For the text-containing cell, return its midpoint in [X, Y] coordinate format. 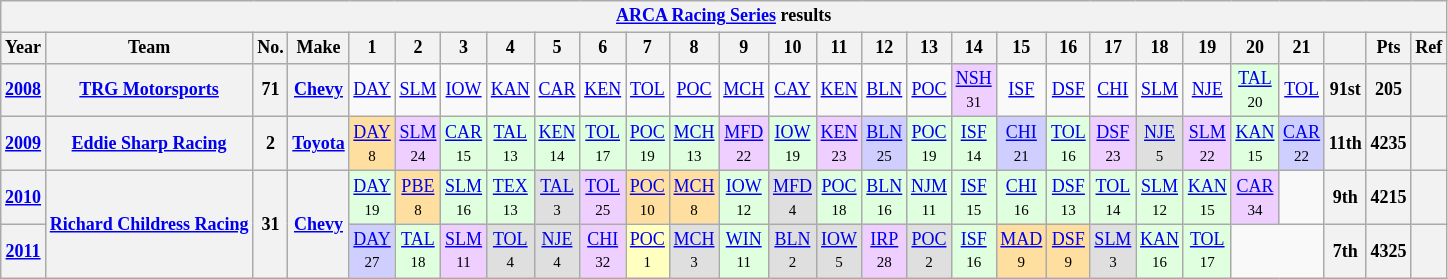
CHI 16 [1022, 197]
31 [270, 224]
NJE [1207, 90]
71 [270, 90]
NJM 11 [930, 197]
91st [1345, 90]
13 [930, 48]
DAY 8 [372, 144]
CHI 32 [603, 251]
MCH 8 [694, 197]
POC 2 [930, 251]
16 [1068, 48]
4325 [1388, 251]
TRG Motorsports [148, 90]
ISF 16 [974, 251]
2009 [24, 144]
Team [148, 48]
ARCA Racing Series results [724, 16]
KEN 14 [557, 144]
Pts [1388, 48]
DSF 23 [1113, 144]
2008 [24, 90]
SLM 3 [1113, 251]
PBE 8 [418, 197]
KAN 16 [1160, 251]
BLN 16 [884, 197]
DSF 13 [1068, 197]
MFD 4 [793, 197]
Richard Childress Racing [148, 224]
POC 1 [648, 251]
TOL 14 [1113, 197]
CAY [793, 90]
SLM 22 [1207, 144]
3 [464, 48]
CAR 22 [1302, 144]
Toyota [318, 144]
12 [884, 48]
MCH [744, 90]
MCH 3 [694, 251]
18 [1160, 48]
Eddie Sharp Racing [148, 144]
TAL 3 [557, 197]
20 [1255, 48]
4215 [1388, 197]
205 [1388, 90]
MCH 13 [694, 144]
IOW 12 [744, 197]
BLN [884, 90]
9th [1345, 197]
10 [793, 48]
KEN 23 [839, 144]
2011 [24, 251]
TOL 4 [510, 251]
7 [648, 48]
2010 [24, 197]
TEX 13 [510, 197]
MFD 22 [744, 144]
NSH 31 [974, 90]
Make [318, 48]
WIN 11 [744, 251]
DAY [372, 90]
1 [372, 48]
IOW [464, 90]
15 [1022, 48]
DSF [1068, 90]
POC 10 [648, 197]
7th [1345, 251]
TOL 16 [1068, 144]
CHI 21 [1022, 144]
11 [839, 48]
CAR [557, 90]
No. [270, 48]
KAN [510, 90]
DSF 9 [1068, 251]
17 [1113, 48]
11th [1345, 144]
NJE 4 [557, 251]
POC 18 [839, 197]
TAL 13 [510, 144]
CHI [1113, 90]
19 [1207, 48]
TOL 25 [603, 197]
SLM 12 [1160, 197]
21 [1302, 48]
5 [557, 48]
IRP 28 [884, 251]
9 [744, 48]
BLN 2 [793, 251]
ISF [1022, 90]
SLM 11 [464, 251]
CAR 34 [1255, 197]
4 [510, 48]
Ref [1429, 48]
BLN 25 [884, 144]
8 [694, 48]
TAL 20 [1255, 90]
NJE 5 [1160, 144]
TAL 18 [418, 251]
MAD 9 [1022, 251]
SLM 24 [418, 144]
DAY 19 [372, 197]
IOW 5 [839, 251]
ISF 14 [974, 144]
6 [603, 48]
IOW 19 [793, 144]
14 [974, 48]
ISF 15 [974, 197]
Year [24, 48]
SLM 16 [464, 197]
4235 [1388, 144]
CAR 15 [464, 144]
DAY 27 [372, 251]
